Capture the cell that displays the provided text and extract its (x, y) central coordinate. 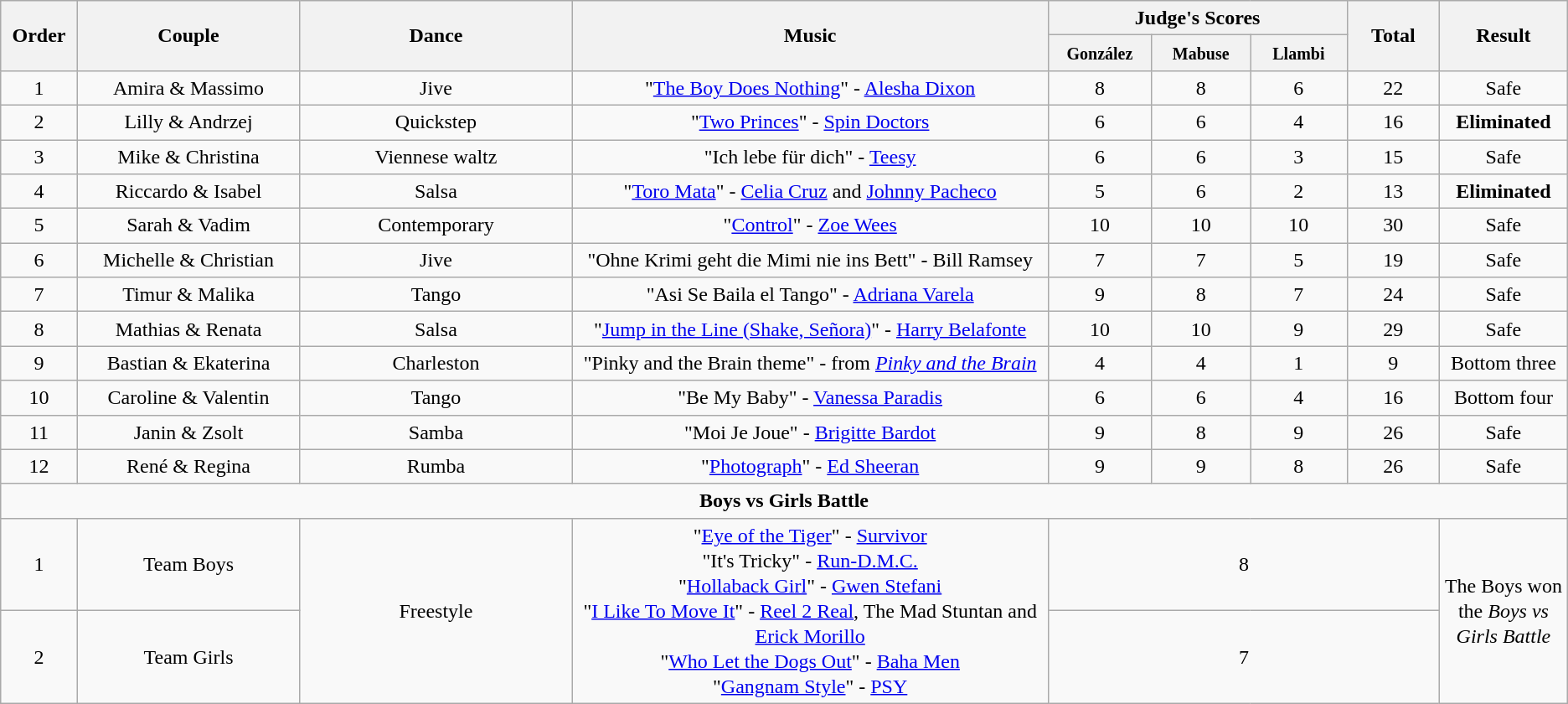
Order (39, 36)
Couple (188, 36)
Timur & Malika (188, 295)
30 (1394, 226)
12 (39, 466)
"Photograph" - Ed Sheeran (810, 466)
"Be My Baby" - Vanessa Paradis (810, 397)
"Ohne Krimi geht die Mimi nie ins Bett" - Bill Ramsey (810, 260)
24 (1394, 295)
Mike & Christina (188, 156)
Rumba (436, 466)
Riccardo & Isabel (188, 191)
Team Girls (188, 657)
13 (1394, 191)
González (1099, 54)
"Asi Se Baila el Tango" - Adriana Varela (810, 295)
Llambi (1298, 54)
Bottom three (1504, 364)
15 (1394, 156)
Bastian & Ekaterina (188, 364)
Charleston (436, 364)
"Jump in the Line (Shake, Señora)" - Harry Belafonte (810, 329)
Lilly & Andrzej (188, 122)
René & Regina (188, 466)
22 (1394, 87)
The Boys won the Boys vs Girls Battle (1504, 610)
Bottom four (1504, 397)
Boys vs Girls Battle (784, 501)
"Ich lebe für dich" - Teesy (810, 156)
"Pinky and the Brain theme" - from Pinky and the Brain (810, 364)
Freestyle (436, 610)
"The Boy Does Nothing" - Alesha Dixon (810, 87)
Viennese waltz (436, 156)
Music (810, 36)
Team Boys (188, 565)
Dance (436, 36)
29 (1394, 329)
Result (1504, 36)
11 (39, 432)
Samba (436, 432)
"Moi Je Joue" - Brigitte Bardot (810, 432)
Janin & Zsolt (188, 432)
"Two Princes" - Spin Doctors (810, 122)
Caroline & Valentin (188, 397)
Total (1394, 36)
Mathias & Renata (188, 329)
"Control" - Zoe Wees (810, 226)
19 (1394, 260)
Amira & Massimo (188, 87)
Contemporary (436, 226)
"Toro Mata" - Celia Cruz and Johnny Pacheco (810, 191)
Sarah & Vadim (188, 226)
Mabuse (1201, 54)
Judge's Scores (1198, 18)
Michelle & Christian (188, 260)
Quickstep (436, 122)
